For the text-containing cell, return its midpoint in (X, Y) coordinate format. 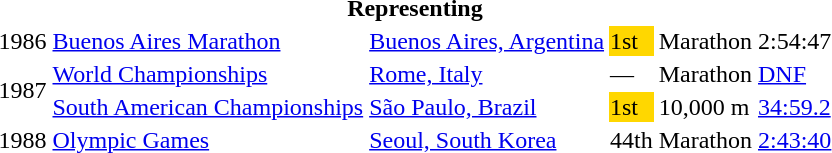
World Championships (208, 74)
São Paulo, Brazil (487, 107)
Buenos Aires Marathon (208, 41)
— (632, 74)
Buenos Aires, Argentina (487, 41)
Rome, Italy (487, 74)
10,000 m (705, 107)
South American Championships (208, 107)
